Locate the cell with the specified text and output its [x, y] center coordinate. 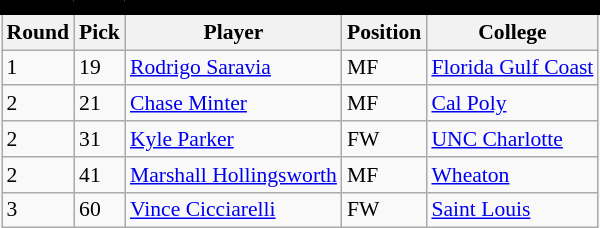
Round [38, 32]
Kyle Parker [234, 139]
21 [100, 104]
Position [384, 32]
Chase Minter [234, 104]
Saint Louis [512, 210]
Marshall Hollingsworth [234, 175]
Rodrigo Saravia [234, 68]
1 [38, 68]
Florida Gulf Coast [512, 68]
19 [100, 68]
Pick [100, 32]
College [512, 32]
Vince Cicciarelli [234, 210]
60 [100, 210]
3 [38, 210]
Player [234, 32]
41 [100, 175]
Wheaton [512, 175]
Cal Poly [512, 104]
31 [100, 139]
UNC Charlotte [512, 139]
